Locate the cell with the specified text and output its (X, Y) center coordinate. 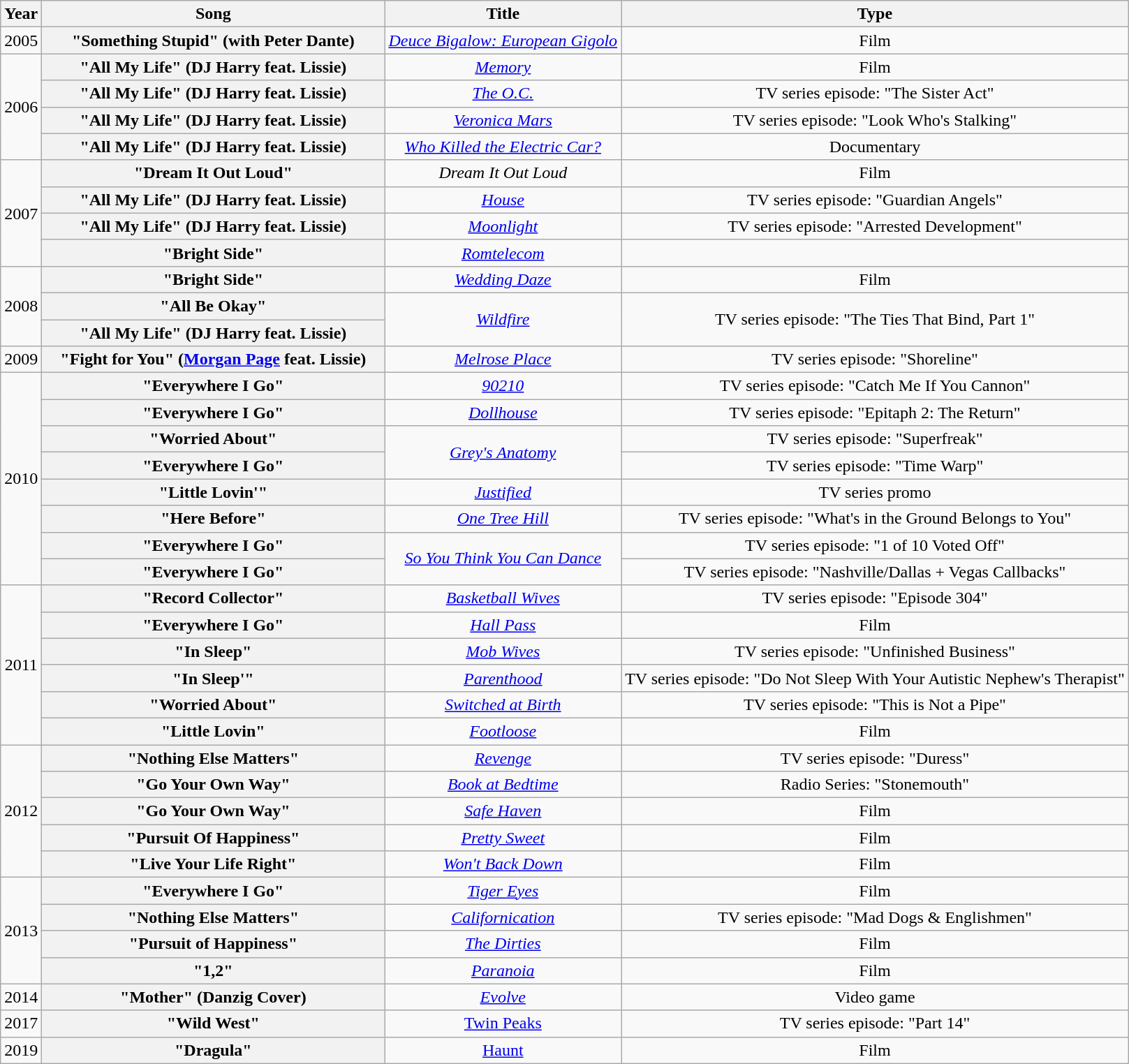
Radio Series: "Stonemouth" (876, 785)
Type (876, 14)
TV series episode: "Time Warp" (876, 466)
Pretty Sweet (503, 838)
TV series episode: "Look Who's Stalking" (876, 120)
Year (21, 14)
2019 (21, 1050)
TV series episode: "Arrested Development" (876, 226)
2010 (21, 479)
TV series episode: "Do Not Sleep With Your Autistic Nephew's Therapist" (876, 678)
"Pursuit of Happiness" (214, 944)
TV series episode: "The Ties That Bind, Part 1" (876, 319)
Book at Bedtime (503, 785)
2006 (21, 107)
Paranoia (503, 970)
"Wild West" (214, 1024)
Mob Wives (503, 651)
Evolve (503, 997)
Safe Haven (503, 811)
"In Sleep'" (214, 678)
Tiger Eyes (503, 891)
Documentary (876, 147)
TV series episode: "What's in the Ground Belongs to You" (876, 519)
Wedding Daze (503, 279)
"Pursuit Of Happiness" (214, 838)
TV series episode: "The Sister Act" (876, 94)
House (503, 200)
Video game (876, 997)
TV series episode: "Unfinished Business" (876, 651)
Moonlight (503, 226)
Memory (503, 67)
"Dream It Out Loud" (214, 173)
"1,2" (214, 970)
Parenthood (503, 678)
Justified (503, 492)
Twin Peaks (503, 1024)
"Something Stupid" (with Peter Dante) (214, 40)
The Dirties (503, 944)
2007 (21, 213)
Melrose Place (503, 360)
2017 (21, 1024)
TV series episode: "Epitaph 2: The Return" (876, 413)
Footloose (503, 731)
Revenge (503, 758)
TV series promo (876, 492)
Romtelecom (503, 253)
2008 (21, 306)
2005 (21, 40)
TV series episode: "Guardian Angels" (876, 200)
Basketball Wives (503, 598)
"Record Collector" (214, 598)
So You Think You Can Dance (503, 559)
TV series episode: "Episode 304" (876, 598)
TV series episode: "Catch Me If You Cannon" (876, 386)
2011 (21, 665)
2009 (21, 360)
Veronica Mars (503, 120)
"All Be Okay" (214, 306)
TV series episode: "Nashville/Dallas + Vegas Callbacks" (876, 572)
Won't Back Down (503, 864)
Switched at Birth (503, 704)
2013 (21, 931)
2014 (21, 997)
TV series episode: "Duress" (876, 758)
Californication (503, 917)
"Here Before" (214, 519)
"Live Your Life Right" (214, 864)
Dollhouse (503, 413)
"Little Lovin" (214, 731)
Haunt (503, 1050)
Wildfire (503, 319)
Song (214, 14)
"In Sleep" (214, 651)
"Little Lovin'" (214, 492)
Hall Pass (503, 625)
TV series episode: "1 of 10 Voted Off" (876, 545)
"Fight for You" (Morgan Page feat. Lissie) (214, 360)
TV series episode: "Part 14" (876, 1024)
TV series episode: "This is Not a Pipe" (876, 704)
TV series episode: "Superfreak" (876, 439)
One Tree Hill (503, 519)
Grey's Anatomy (503, 452)
Dream It Out Loud (503, 173)
Deuce Bigalow: European Gigolo (503, 40)
Who Killed the Electric Car? (503, 147)
TV series episode: "Mad Dogs & Englishmen" (876, 917)
TV series episode: "Shoreline" (876, 360)
2012 (21, 811)
Title (503, 14)
90210 (503, 386)
"Dragula" (214, 1050)
The O.C. (503, 94)
"Mother" (Danzig Cover) (214, 997)
